Determine the [X, Y] coordinate at the center of the cell enclosing the given text.  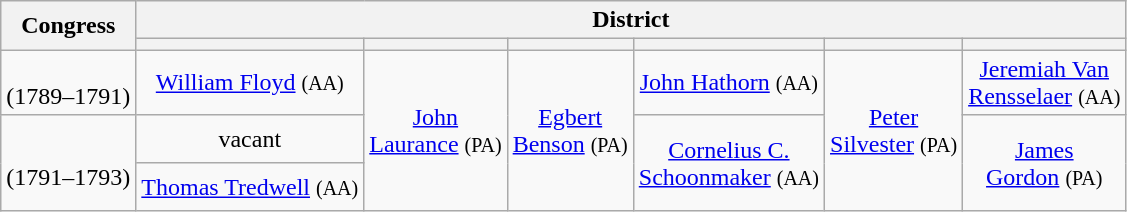
District [631, 20]
PeterSilvester (PA) [894, 130]
(1789–1791) [68, 82]
JamesGordon (PA) [1044, 163]
Thomas Tredwell (AA) [250, 187]
Cong­ress [68, 26]
William Floyd (AA) [250, 82]
EgbertBenson (PA) [570, 130]
(1791–1793) [68, 163]
vacant [250, 139]
Cornelius C.Schoonmaker (AA) [728, 163]
Jeremiah VanRensselaer (AA) [1044, 82]
JohnLaurance (PA) [436, 130]
John Hathorn (AA) [728, 82]
